Capture the cell that displays the provided text and extract its (x, y) central coordinate. 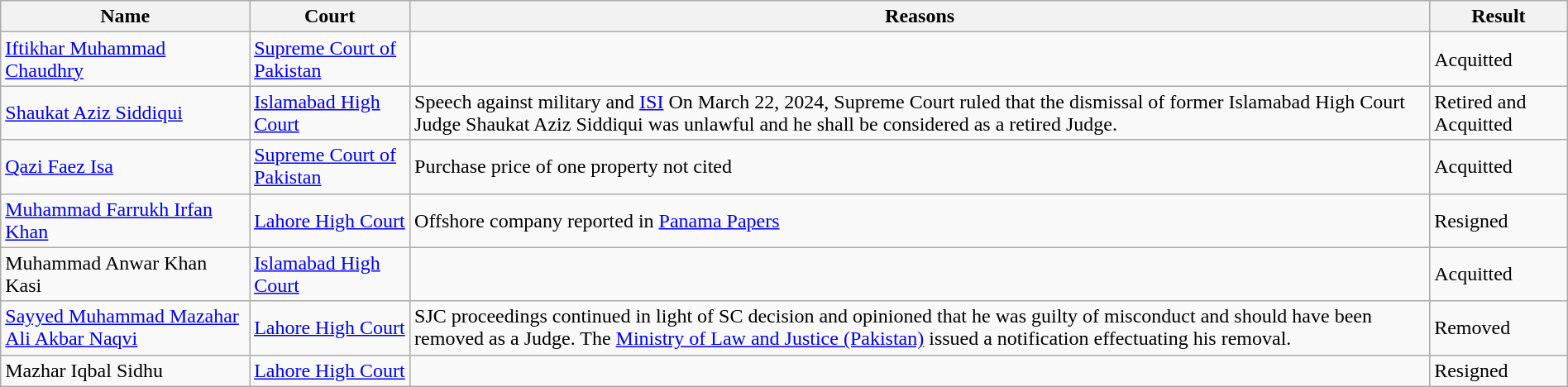
Muhammad Anwar Khan Kasi (126, 275)
Iftikhar Muhammad Chaudhry (126, 60)
Name (126, 17)
Removed (1499, 327)
Court (330, 17)
Muhammad Farrukh Irfan Khan (126, 220)
Sayyed Muhammad Mazahar Ali Akbar Naqvi (126, 327)
Reasons (920, 17)
Shaukat Aziz Siddiqui (126, 112)
Qazi Faez Isa (126, 167)
Result (1499, 17)
Retired and Acquitted (1499, 112)
Purchase price of one property not cited (920, 167)
Offshore company reported in Panama Papers (920, 220)
Mazhar Iqbal Sidhu (126, 370)
